Pinpoint the cell where the given text exists, returning its [X, Y] midpoint coordinate. 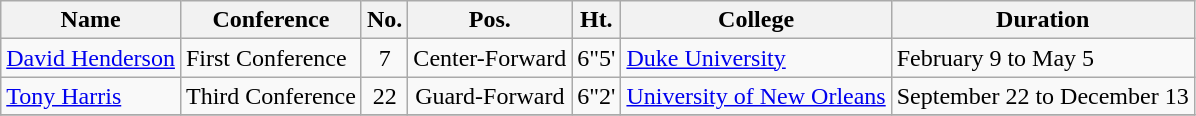
Name [91, 20]
7 [384, 58]
College [756, 20]
February 9 to May 5 [1042, 58]
22 [384, 96]
David Henderson [91, 58]
Tony Harris [91, 96]
6"2' [596, 96]
Duke University [756, 58]
September 22 to December 13 [1042, 96]
Center-Forward [490, 58]
University of New Orleans [756, 96]
No. [384, 20]
Duration [1042, 20]
First Conference [270, 58]
Conference [270, 20]
Guard-Forward [490, 96]
6"5' [596, 58]
Ht. [596, 20]
Third Conference [270, 96]
Pos. [490, 20]
